Return (x, y) of the center of cell containing provided text 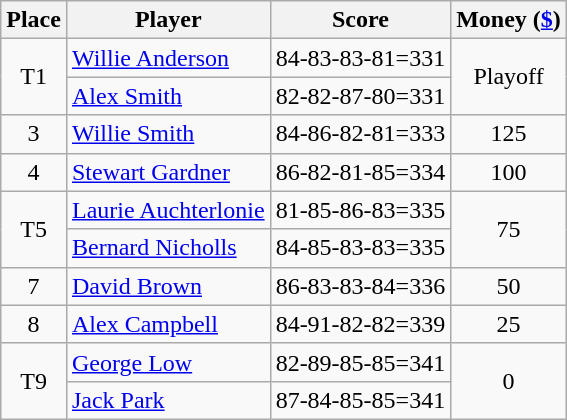
Stewart Gardner (168, 172)
84-91-82-82=339 (360, 324)
Score (360, 20)
George Low (168, 362)
86-83-83-84=336 (360, 286)
T5 (34, 229)
Willie Anderson (168, 58)
25 (509, 324)
100 (509, 172)
82-82-87-80=331 (360, 96)
84-86-82-81=333 (360, 134)
87-84-85-85=341 (360, 400)
84-83-83-81=331 (360, 58)
Place (34, 20)
0 (509, 381)
Alex Campbell (168, 324)
4 (34, 172)
Money ($) (509, 20)
Laurie Auchterlonie (168, 210)
50 (509, 286)
Alex Smith (168, 96)
3 (34, 134)
125 (509, 134)
Jack Park (168, 400)
Willie Smith (168, 134)
81-85-86-83=335 (360, 210)
75 (509, 229)
T9 (34, 381)
David Brown (168, 286)
Playoff (509, 77)
84-85-83-83=335 (360, 248)
86-82-81-85=334 (360, 172)
8 (34, 324)
82-89-85-85=341 (360, 362)
T1 (34, 77)
Bernard Nicholls (168, 248)
7 (34, 286)
Player (168, 20)
